Search for the cell housing the specified text and yield its (x, y) center coordinate. 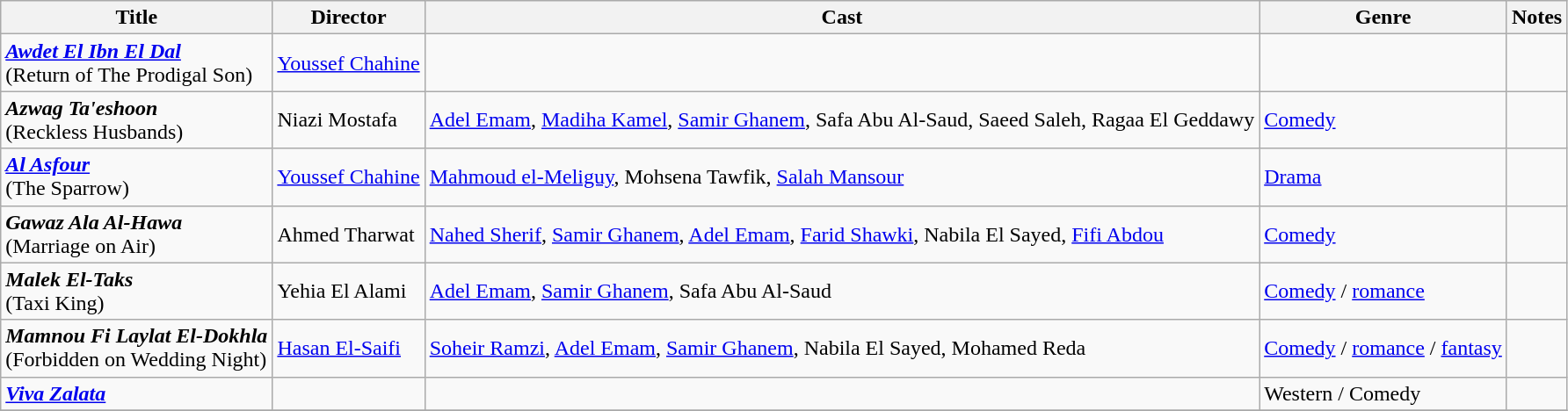
Viva Zalata (137, 393)
Yehia El Alami (348, 292)
Adel Emam, Samir Ghanem, Safa Abu Al-Saud (842, 292)
Drama (1383, 177)
Director (348, 18)
Gawaz Ala Al-Hawa(Marriage on Air) (137, 234)
Adel Emam, Madiha Kamel, Samir Ghanem, Safa Abu Al-Saud, Saeed Saleh, Ragaa El Geddawy (842, 119)
Genre (1383, 18)
Comedy / romance / fantasy (1383, 348)
Notes (1536, 18)
Hasan El-Saifi (348, 348)
Title (137, 18)
Soheir Ramzi, Adel Emam, Samir Ghanem, Nabila El Sayed, Mohamed Reda (842, 348)
Ahmed Tharwat (348, 234)
Malek El-Taks(Taxi King) (137, 292)
Mamnou Fi Laylat El-Dokhla(Forbidden on Wedding Night) (137, 348)
Niazi Mostafa (348, 119)
Western / Comedy (1383, 393)
Al Asfour(The Sparrow) (137, 177)
Awdet El Ibn El Dal(Return of The Prodigal Son) (137, 63)
Azwag Ta'eshoon(Reckless Husbands) (137, 119)
Nahed Sherif, Samir Ghanem, Adel Emam, Farid Shawki, Nabila El Sayed, Fifi Abdou (842, 234)
Mahmoud el-Meliguy, Mohsena Tawfik, Salah Mansour (842, 177)
Comedy / romance (1383, 292)
Cast (842, 18)
